Pinpoint the cell where the given text exists, returning its (X, Y) midpoint coordinate. 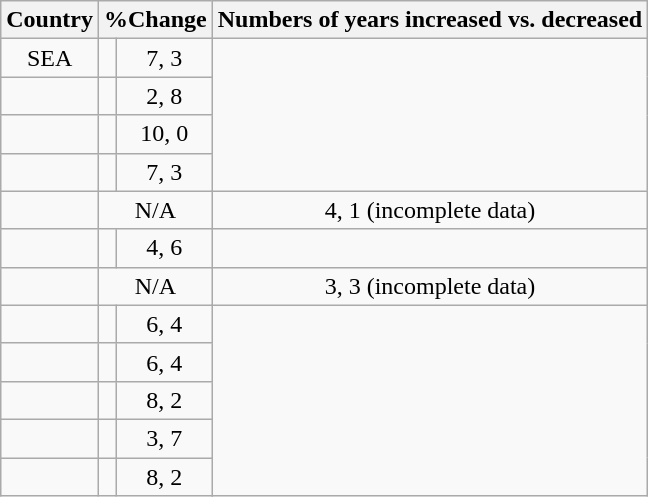
10, 0 (164, 134)
3, 3 (incomplete data) (430, 286)
2, 8 (164, 96)
SEA (50, 58)
%Change (155, 20)
Country (50, 20)
4, 1 (incomplete data) (430, 210)
Numbers of years increased vs. decreased (430, 20)
3, 7 (164, 438)
4, 6 (164, 248)
